Return the [X, Y] coordinate for the center point of the cell that contains the specified text.  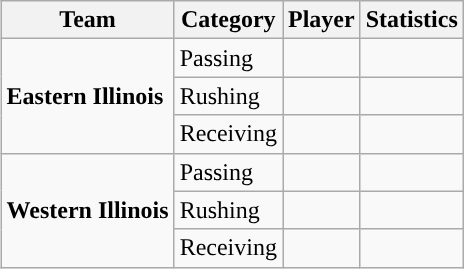
Eastern Illinois [88, 96]
Category [228, 20]
Team [88, 20]
Statistics [412, 20]
Player [321, 20]
Western Illinois [88, 210]
